Determine the (X, Y) coordinate at the center of the cell enclosing the given text.  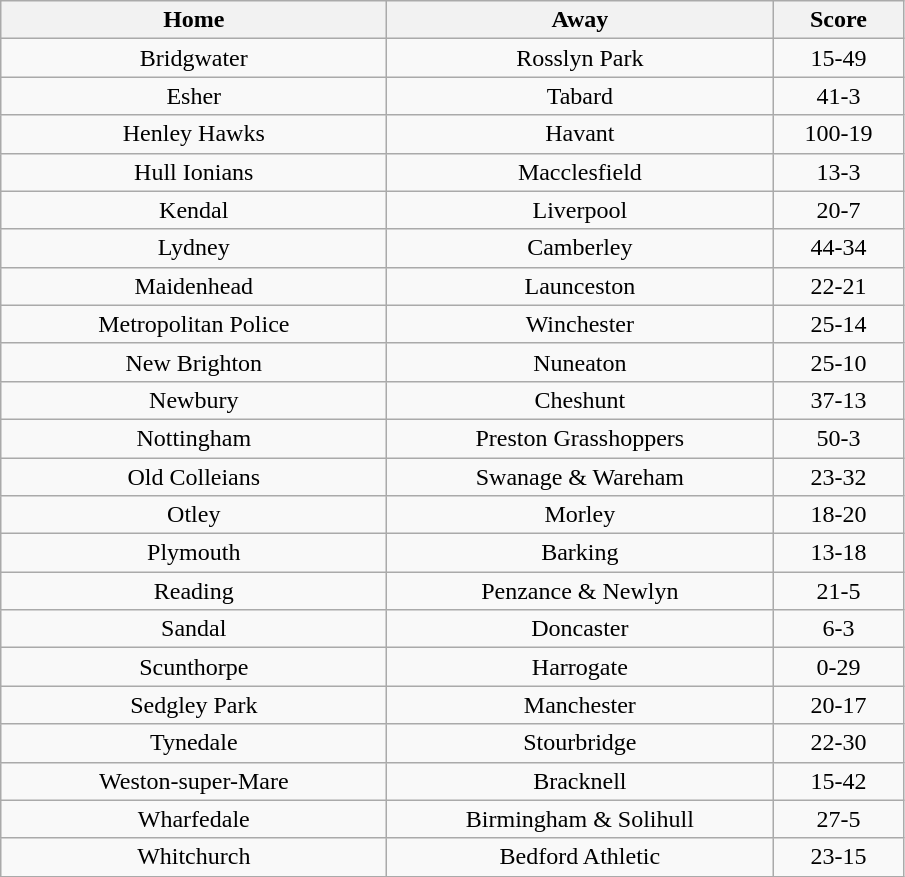
Harrogate (580, 667)
Havant (580, 134)
41-3 (838, 96)
Lydney (194, 248)
Scunthorpe (194, 667)
100-19 (838, 134)
37-13 (838, 400)
Metropolitan Police (194, 324)
25-14 (838, 324)
Maidenhead (194, 286)
Nuneaton (580, 362)
Liverpool (580, 210)
Tynedale (194, 743)
Bedford Athletic (580, 857)
Away (580, 20)
15-49 (838, 58)
Esher (194, 96)
Sandal (194, 629)
0-29 (838, 667)
Barking (580, 553)
Morley (580, 515)
Preston Grasshoppers (580, 438)
Macclesfield (580, 172)
Bracknell (580, 781)
6-3 (838, 629)
Bridgwater (194, 58)
27-5 (838, 819)
Rosslyn Park (580, 58)
18-20 (838, 515)
Doncaster (580, 629)
Penzance & Newlyn (580, 591)
Reading (194, 591)
21-5 (838, 591)
New Brighton (194, 362)
Weston-super-Mare (194, 781)
Nottingham (194, 438)
Whitchurch (194, 857)
22-30 (838, 743)
23-15 (838, 857)
Launceston (580, 286)
Cheshunt (580, 400)
Old Colleians (194, 477)
50-3 (838, 438)
Birmingham & Solihull (580, 819)
15-42 (838, 781)
13-18 (838, 553)
20-7 (838, 210)
Stourbridge (580, 743)
13-3 (838, 172)
Wharfedale (194, 819)
20-17 (838, 705)
23-32 (838, 477)
Home (194, 20)
44-34 (838, 248)
25-10 (838, 362)
22-21 (838, 286)
Otley (194, 515)
Henley Hawks (194, 134)
Swanage & Wareham (580, 477)
Winchester (580, 324)
Camberley (580, 248)
Score (838, 20)
Tabard (580, 96)
Sedgley Park (194, 705)
Plymouth (194, 553)
Kendal (194, 210)
Hull Ionians (194, 172)
Newbury (194, 400)
Manchester (580, 705)
